Locate the cell with the specified text and output its [X, Y] center coordinate. 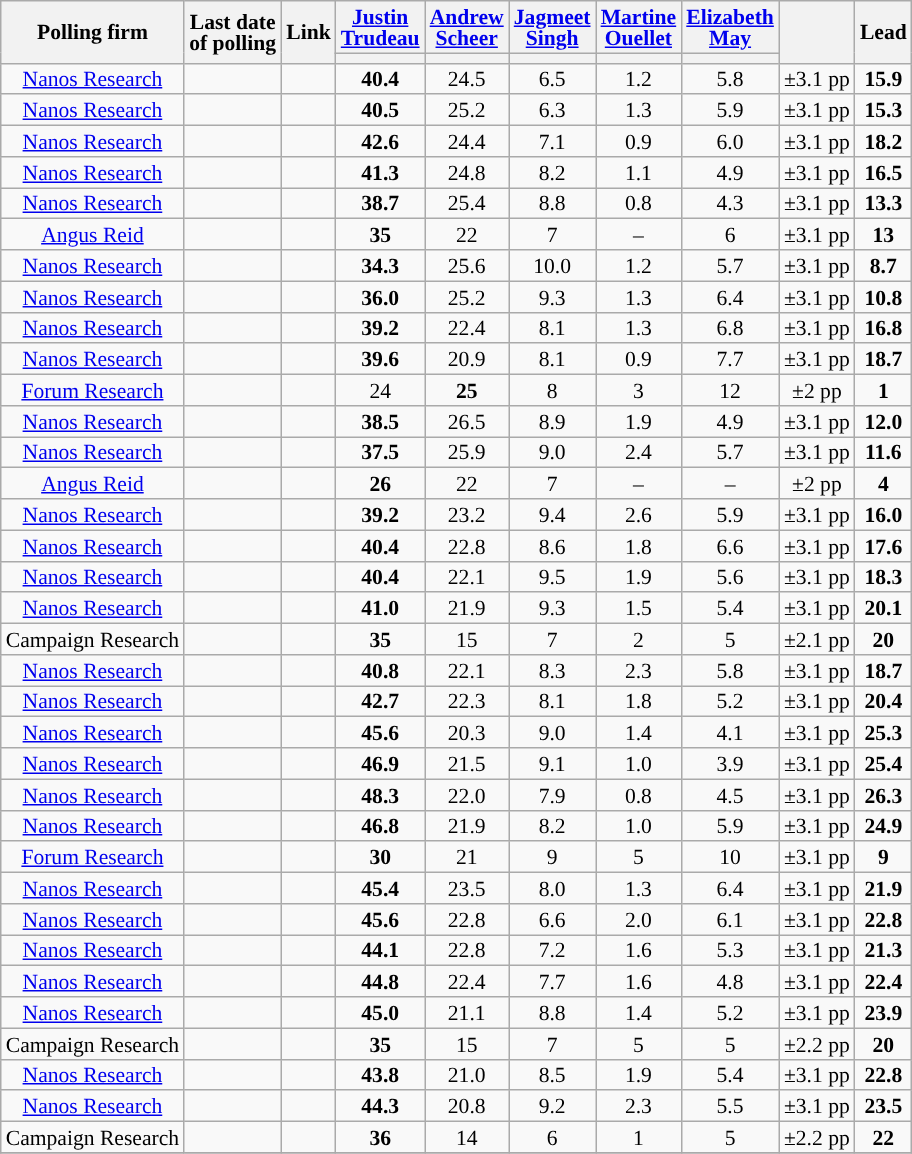
1.5 [639, 608]
38.7 [380, 204]
42.6 [380, 142]
12 [730, 390]
20.4 [884, 702]
40.5 [380, 110]
Polling firm [92, 32]
5.6 [730, 576]
20.1 [884, 608]
17.6 [884, 546]
14 [467, 1138]
7.9 [552, 794]
30 [380, 858]
4.3 [730, 204]
9.1 [552, 764]
6.0 [730, 142]
34.3 [380, 266]
13.3 [884, 204]
20.3 [467, 732]
38.5 [380, 422]
2 [639, 640]
5.5 [730, 1106]
3.9 [730, 764]
10.0 [552, 266]
16.0 [884, 514]
39.6 [380, 360]
13 [884, 234]
4.5 [730, 794]
9.4 [552, 514]
12.0 [884, 422]
Elizabeth May [730, 27]
25.3 [884, 732]
24.5 [467, 78]
21.3 [884, 950]
21.1 [467, 1012]
6.3 [552, 110]
7.1 [552, 142]
25 [467, 390]
20.9 [467, 360]
24.4 [467, 142]
8.0 [552, 888]
10 [730, 858]
±2.1 pp [817, 640]
44.1 [380, 950]
2.4 [639, 452]
37.5 [380, 452]
18.2 [884, 142]
48.3 [380, 794]
46.9 [380, 764]
8.6 [552, 546]
4 [884, 484]
6.5 [552, 78]
16.5 [884, 172]
7.2 [552, 950]
25.9 [467, 452]
44.8 [380, 982]
Jagmeet Singh [552, 27]
6.1 [730, 920]
24.8 [467, 172]
22.3 [467, 702]
36.0 [380, 296]
44.3 [380, 1106]
1.1 [639, 172]
8.7 [884, 266]
16.8 [884, 328]
4.8 [730, 982]
Last dateof polling [232, 32]
Justin Trudeau [380, 27]
26 [380, 484]
6.8 [730, 328]
21.0 [467, 1074]
43.8 [380, 1074]
20.8 [467, 1106]
45.0 [380, 1012]
18.3 [884, 576]
46.8 [380, 826]
2.0 [639, 920]
24 [380, 390]
25.6 [467, 266]
26.3 [884, 794]
41.0 [380, 608]
40.8 [380, 670]
Link [308, 32]
9.2 [552, 1106]
10.8 [884, 296]
21 [467, 858]
23.9 [884, 1012]
5.3 [730, 950]
8.3 [552, 670]
36 [380, 1138]
Lead [884, 32]
3 [639, 390]
Martine Ouellet [639, 27]
41.3 [380, 172]
9.5 [552, 576]
26.5 [467, 422]
45.4 [380, 888]
8 [552, 390]
24.9 [884, 826]
8.5 [552, 1074]
4.1 [730, 732]
23.2 [467, 514]
11.6 [884, 452]
15.9 [884, 78]
2.6 [639, 514]
42.7 [380, 702]
8.9 [552, 422]
21.5 [467, 764]
15.3 [884, 110]
22.0 [467, 794]
Andrew Scheer [467, 27]
